For the text-containing cell, return its midpoint in (x, y) coordinate format. 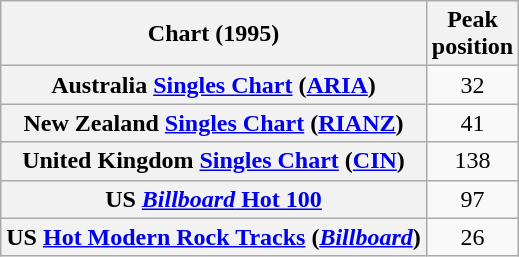
Chart (1995) (214, 34)
US Billboard Hot 100 (214, 199)
26 (472, 237)
New Zealand Singles Chart (RIANZ) (214, 123)
Australia Singles Chart (ARIA) (214, 85)
97 (472, 199)
32 (472, 85)
41 (472, 123)
138 (472, 161)
Peakposition (472, 34)
US Hot Modern Rock Tracks (Billboard) (214, 237)
United Kingdom Singles Chart (CIN) (214, 161)
